Search for the cell housing the specified text and yield its [X, Y] center coordinate. 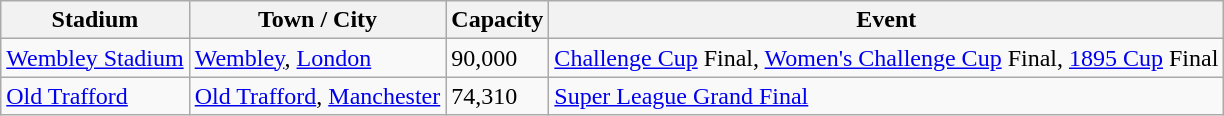
Stadium [95, 20]
Old Trafford [95, 96]
Old Trafford, Manchester [318, 96]
Super League Grand Final [886, 96]
Town / City [318, 20]
90,000 [498, 58]
Wembley Stadium [95, 58]
74,310 [498, 96]
Event [886, 20]
Wembley, London [318, 58]
Challenge Cup Final, Women's Challenge Cup Final, 1895 Cup Final [886, 58]
Capacity [498, 20]
